Provide the (x, y) coordinate of the cell's center where the given text is located.  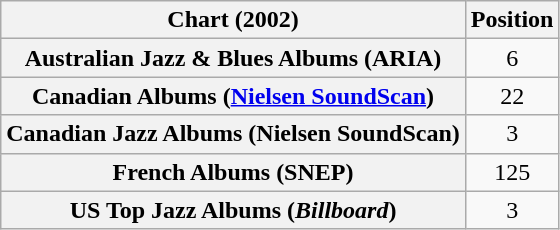
22 (512, 96)
Position (512, 20)
French Albums (SNEP) (234, 172)
Australian Jazz & Blues Albums (ARIA) (234, 58)
Chart (2002) (234, 20)
US Top Jazz Albums (Billboard) (234, 210)
125 (512, 172)
6 (512, 58)
Canadian Albums (Nielsen SoundScan) (234, 96)
Canadian Jazz Albums (Nielsen SoundScan) (234, 134)
